Extract the [X, Y] coordinate from the center of the cell holding the provided text.  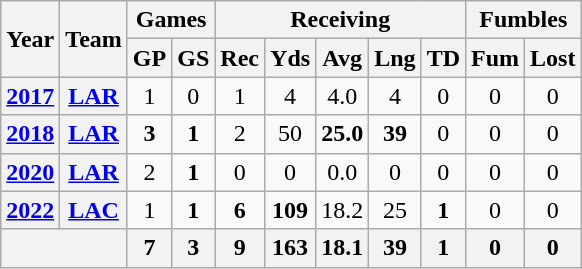
6 [240, 210]
25.0 [342, 134]
Rec [240, 58]
GS [194, 58]
2020 [30, 172]
2018 [30, 134]
2017 [30, 96]
Lost [553, 58]
Lng [395, 58]
9 [240, 248]
25 [395, 210]
163 [290, 248]
Fum [496, 58]
2022 [30, 210]
50 [290, 134]
4.0 [342, 96]
18.2 [342, 210]
GP [149, 58]
TD [443, 58]
Yds [290, 58]
Avg [342, 58]
Receiving [340, 20]
0.0 [342, 172]
Team [94, 39]
LAC [94, 210]
18.1 [342, 248]
Games [170, 20]
7 [149, 248]
109 [290, 210]
Fumbles [524, 20]
Year [30, 39]
